Extract the (x, y) coordinate from the center of the cell holding the provided text.  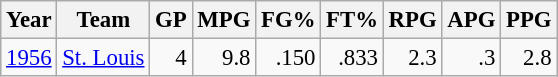
FG% (288, 20)
GP (171, 20)
Team (104, 20)
4 (171, 58)
9.8 (224, 58)
APG (472, 20)
RPG (412, 20)
.3 (472, 58)
FT% (352, 20)
2.8 (529, 58)
St. Louis (104, 58)
2.3 (412, 58)
1956 (29, 58)
.150 (288, 58)
MPG (224, 20)
.833 (352, 58)
Year (29, 20)
PPG (529, 20)
